Detect which cell encompasses the target text, then output its (x, y) center coordinate. 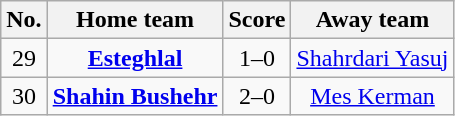
Shahrdari Yasuj (372, 58)
No. (24, 20)
Home team (135, 20)
Esteghlal (135, 58)
Score (257, 20)
2–0 (257, 96)
30 (24, 96)
1–0 (257, 58)
Shahin Bushehr (135, 96)
Away team (372, 20)
29 (24, 58)
Mes Kerman (372, 96)
